Locate the cell with the specified text and output its (x, y) center coordinate. 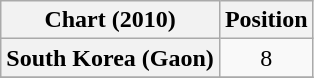
8 (266, 58)
South Korea (Gaon) (110, 58)
Chart (2010) (110, 20)
Position (266, 20)
